Identify which cell holds the provided text, then report its [x, y] central coordinate. 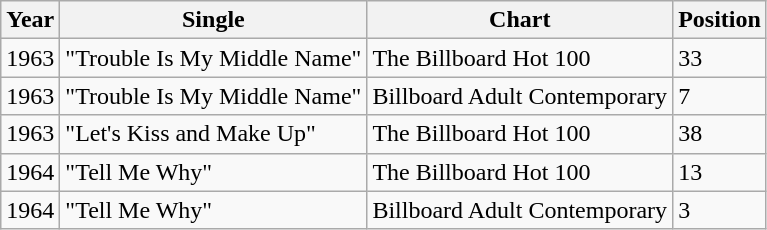
Year [30, 20]
"Let's Kiss and Make Up" [214, 134]
Chart [520, 20]
Position [720, 20]
33 [720, 58]
3 [720, 210]
13 [720, 172]
38 [720, 134]
7 [720, 96]
Single [214, 20]
